Locate the cell with the specified text and output its (x, y) center coordinate. 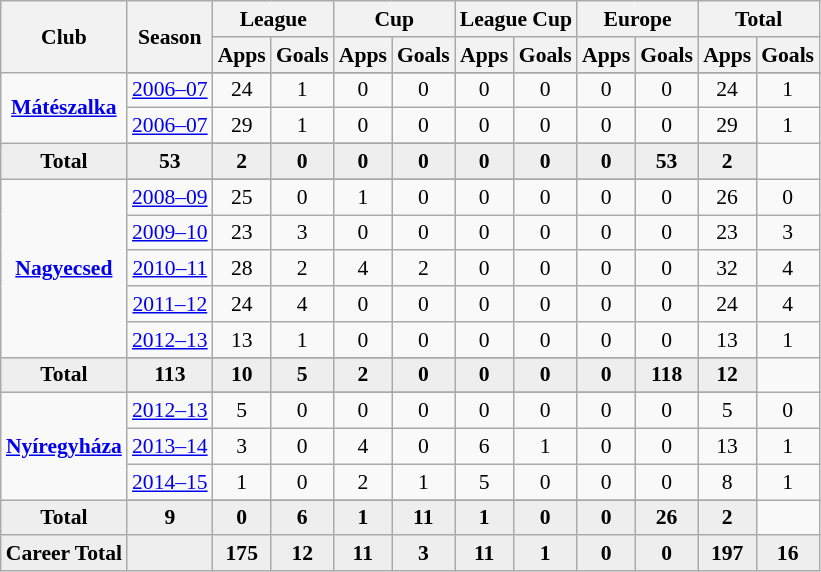
Mátészalka (64, 108)
25 (242, 197)
175 (242, 554)
Season (170, 36)
Career Total (64, 554)
Europe (638, 19)
League (274, 19)
League Cup (516, 19)
16 (788, 554)
113 (170, 375)
2011–12 (170, 304)
10 (242, 375)
2010–11 (170, 269)
Club (64, 36)
2013–14 (170, 447)
Nyíregyháza (64, 446)
32 (727, 269)
118 (666, 375)
2009–10 (170, 233)
9 (170, 518)
28 (242, 269)
2014–15 (170, 482)
8 (727, 482)
2008–09 (170, 197)
Cup (394, 19)
197 (727, 554)
Nagyecsed (64, 268)
